Capture the cell that displays the provided text and extract its (x, y) central coordinate. 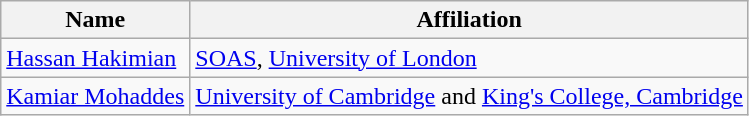
Affiliation (470, 20)
SOAS, University of London (470, 58)
Name (96, 20)
Kamiar Mohaddes (96, 96)
Hassan Hakimian (96, 58)
University of Cambridge and King's College, Cambridge (470, 96)
